Find where the given text appears and provide that cell's center as [x, y] coordinate. 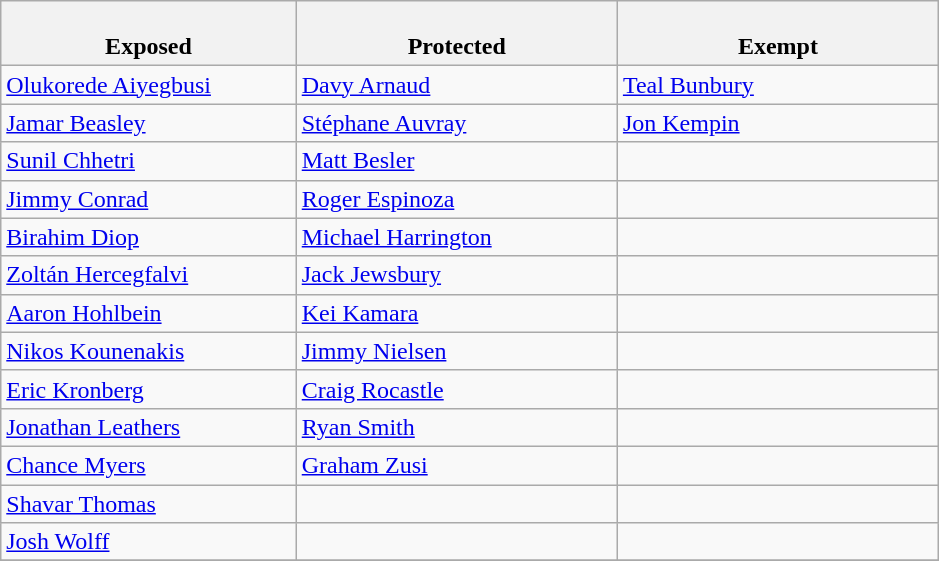
Birahim Diop [148, 237]
Protected [456, 34]
Exempt [778, 34]
Davy Arnaud [456, 85]
Nikos Kounenakis [148, 351]
Jack Jewsbury [456, 275]
Graham Zusi [456, 465]
Aaron Hohlbein [148, 313]
Ryan Smith [456, 427]
Teal Bunbury [778, 85]
Michael Harrington [456, 237]
Sunil Chhetri [148, 161]
Exposed [148, 34]
Stéphane Auvray [456, 123]
Josh Wolff [148, 542]
Jon Kempin [778, 123]
Jamar Beasley [148, 123]
Eric Kronberg [148, 389]
Craig Rocastle [456, 389]
Olukorede Aiyegbusi [148, 85]
Roger Espinoza [456, 199]
Jimmy Nielsen [456, 351]
Matt Besler [456, 161]
Jonathan Leathers [148, 427]
Shavar Thomas [148, 503]
Chance Myers [148, 465]
Zoltán Hercegfalvi [148, 275]
Kei Kamara [456, 313]
Jimmy Conrad [148, 199]
